Determine the (x, y) coordinate at the center of the cell enclosing the given text.  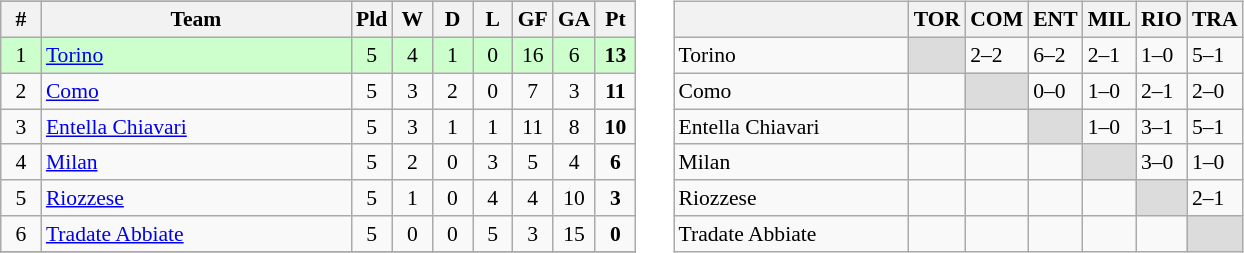
8 (574, 127)
RIO (1162, 20)
COM (996, 20)
MIL (1110, 20)
7 (533, 91)
# (21, 20)
TRA (1215, 20)
W (412, 20)
GA (574, 20)
0–0 (1056, 91)
3–1 (1162, 127)
Pld (372, 20)
GF (533, 20)
ENT (1056, 20)
2–0 (1215, 91)
Team (196, 20)
15 (574, 234)
6–2 (1056, 55)
2–2 (996, 55)
TOR (938, 20)
3–0 (1162, 162)
L (493, 20)
16 (533, 55)
D (452, 20)
13 (615, 55)
Pt (615, 20)
